Pinpoint the cell where the given text exists, returning its (X, Y) midpoint coordinate. 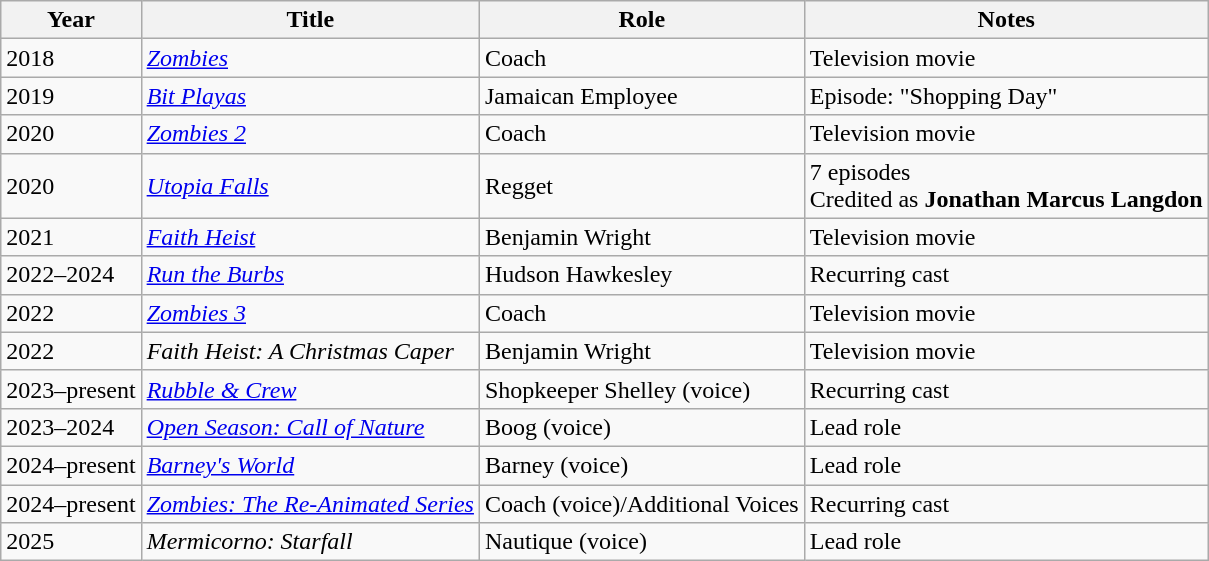
2021 (71, 237)
Year (71, 20)
Nautique (voice) (642, 542)
Notes (1006, 20)
Hudson Hawkesley (642, 275)
Jamaican Employee (642, 96)
2019 (71, 96)
Title (310, 20)
Zombies 3 (310, 313)
2022–2024 (71, 275)
2025 (71, 542)
Bit Playas (310, 96)
Zombies 2 (310, 134)
2018 (71, 58)
Episode: "Shopping Day" (1006, 96)
Role (642, 20)
Open Season: Call of Nature (310, 427)
7 episodesCredited as Jonathan Marcus Langdon (1006, 186)
Coach (voice)/Additional Voices (642, 503)
Run the Burbs (310, 275)
Zombies (310, 58)
Zombies: The Re-Animated Series (310, 503)
Mermicorno: Starfall (310, 542)
Boog (voice) (642, 427)
Barney's World (310, 465)
Shopkeeper Shelley (voice) (642, 389)
Rubble & Crew (310, 389)
Regget (642, 186)
2023–2024 (71, 427)
Faith Heist: A Christmas Caper (310, 351)
Barney (voice) (642, 465)
2023–present (71, 389)
Utopia Falls (310, 186)
Faith Heist (310, 237)
